Find where the given text appears and provide that cell's center as [x, y] coordinate. 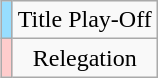
Title Play-Off [84, 20]
Relegation [84, 58]
